Scan for the cell matching the given text and deliver its (x, y) coordinate at center. 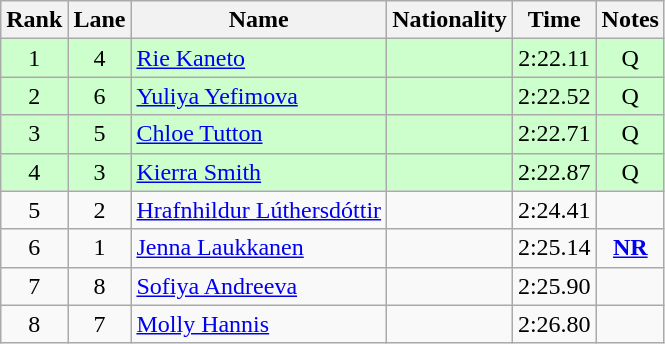
Rank (34, 20)
Yuliya Yefimova (259, 96)
Chloe Tutton (259, 134)
Nationality (450, 20)
2:26.80 (554, 324)
Hrafnhildur Lúthersdóttir (259, 210)
2:25.90 (554, 286)
Molly Hannis (259, 324)
2:24.41 (554, 210)
Rie Kaneto (259, 58)
Sofiya Andreeva (259, 286)
2:22.87 (554, 172)
2:22.11 (554, 58)
2:22.52 (554, 96)
NR (630, 248)
2:22.71 (554, 134)
Notes (630, 20)
Time (554, 20)
2:25.14 (554, 248)
Lane (100, 20)
Kierra Smith (259, 172)
Name (259, 20)
Jenna Laukkanen (259, 248)
